For the text-containing cell, return its midpoint in [X, Y] coordinate format. 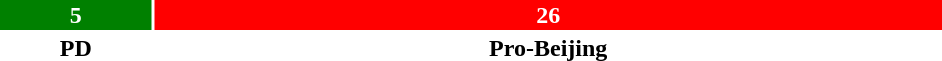
26 [548, 15]
5 [76, 15]
